Find where the given text appears and provide that cell's center as (x, y) coordinate. 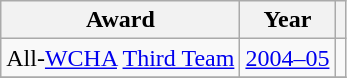
All-WCHA Third Team (120, 58)
2004–05 (288, 58)
Year (288, 20)
Award (120, 20)
